Scan for the cell matching the given text and deliver its (x, y) coordinate at center. 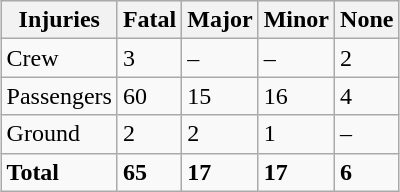
Crew (59, 58)
Major (220, 20)
Total (59, 172)
Minor (296, 20)
None (367, 20)
65 (149, 172)
1 (296, 134)
Injuries (59, 20)
Fatal (149, 20)
Passengers (59, 96)
4 (367, 96)
60 (149, 96)
15 (220, 96)
3 (149, 58)
6 (367, 172)
16 (296, 96)
Ground (59, 134)
